Return the [X, Y] coordinate for the center point of the cell that contains the specified text.  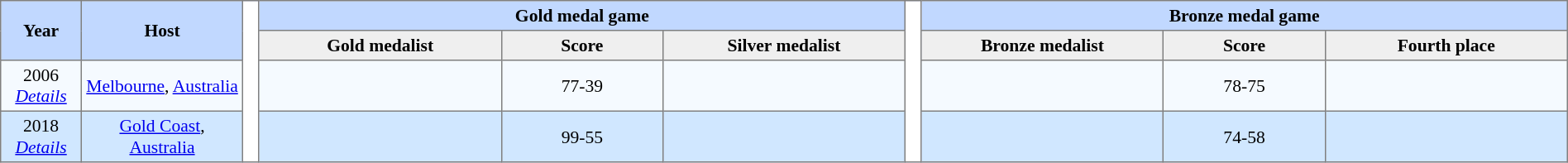
Gold medalist [380, 46]
77-39 [582, 86]
2018Details [41, 137]
Melbourne, Australia [162, 86]
Fourth place [1446, 46]
Silver medalist [784, 46]
Gold Coast, Australia [162, 137]
Year [41, 31]
Host [162, 31]
Bronze medal game [1244, 16]
78-75 [1244, 86]
99-55 [582, 137]
Bronze medalist [1042, 46]
74-58 [1244, 137]
2006Details [41, 86]
Gold medal game [582, 16]
